Find where the given text appears and provide that cell's center as [x, y] coordinate. 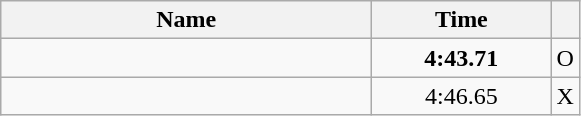
4:46.65 [462, 96]
X [565, 96]
O [565, 58]
4:43.71 [462, 58]
Name [186, 20]
Time [462, 20]
